Output the [x, y] coordinate of the center of the cell containing the given text.  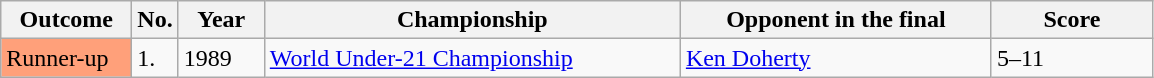
Year [221, 20]
Championship [472, 20]
Ken Doherty [836, 58]
5–11 [1072, 58]
1. [155, 58]
1989 [221, 58]
Score [1072, 20]
Runner-up [66, 58]
Outcome [66, 20]
Opponent in the final [836, 20]
No. [155, 20]
World Under-21 Championship [472, 58]
